Pinpoint the cell where the given text exists, returning its (x, y) midpoint coordinate. 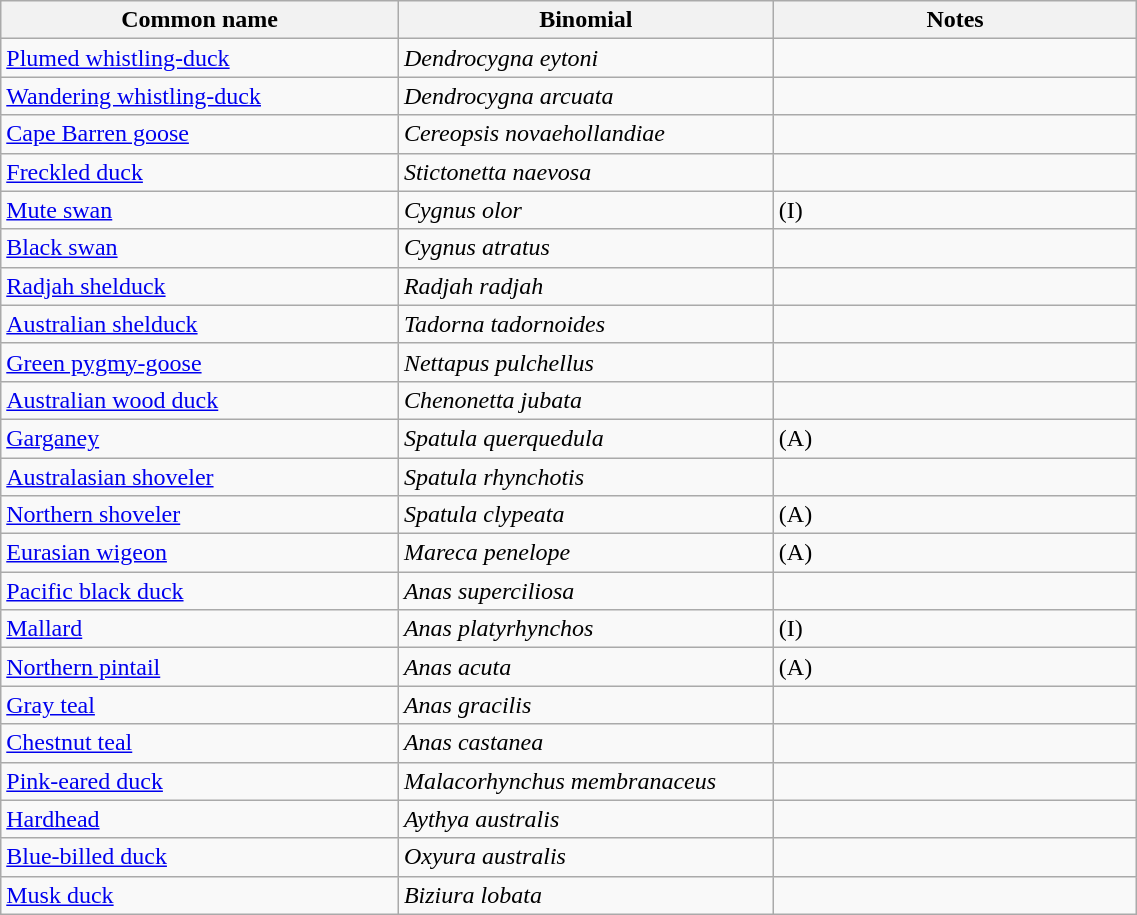
Spatula clypeata (586, 515)
Aythya australis (586, 819)
Gray teal (200, 705)
Dendrocygna arcuata (586, 96)
Mareca penelope (586, 553)
Eurasian wigeon (200, 553)
Dendrocygna eytoni (586, 58)
Blue-billed duck (200, 857)
Anas castanea (586, 743)
Radjah shelduck (200, 286)
Common name (200, 20)
Spatula rhynchotis (586, 477)
Australian wood duck (200, 400)
Garganey (200, 438)
Malacorhynchus membranaceus (586, 781)
Musk duck (200, 895)
Cygnus olor (586, 210)
Stictonetta naevosa (586, 172)
Mute swan (200, 210)
Spatula querquedula (586, 438)
Cereopsis novaehollandiae (586, 134)
Anas acuta (586, 667)
Cape Barren goose (200, 134)
Plumed whistling-duck (200, 58)
Anas platyrhynchos (586, 629)
Wandering whistling-duck (200, 96)
Chestnut teal (200, 743)
Binomial (586, 20)
Hardhead (200, 819)
Northern shoveler (200, 515)
Northern pintail (200, 667)
Pink-eared duck (200, 781)
Oxyura australis (586, 857)
Mallard (200, 629)
Notes (955, 20)
Freckled duck (200, 172)
Australasian shoveler (200, 477)
Black swan (200, 248)
Nettapus pulchellus (586, 362)
Radjah radjah (586, 286)
Anas superciliosa (586, 591)
Tadorna tadornoides (586, 324)
Cygnus atratus (586, 248)
Australian shelduck (200, 324)
Green pygmy-goose (200, 362)
Pacific black duck (200, 591)
Anas gracilis (586, 705)
Chenonetta jubata (586, 400)
Biziura lobata (586, 895)
